Extract the (X, Y) coordinate from the center of the cell holding the provided text.  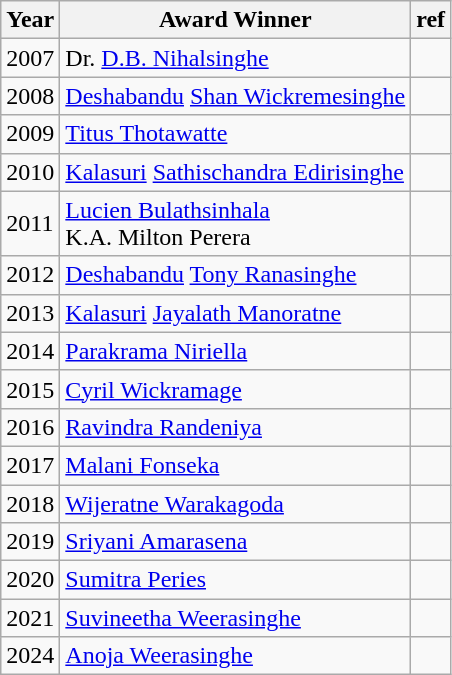
2012 (30, 275)
Anoja Weerasinghe (236, 656)
Sriyani Amarasena (236, 542)
Kalasuri Jayalath Manoratne (236, 313)
2013 (30, 313)
Ravindra Randeniya (236, 427)
2018 (30, 503)
2015 (30, 389)
2021 (30, 618)
Malani Fonseka (236, 465)
2019 (30, 542)
Dr. D.B. Nihalsinghe (236, 58)
2010 (30, 172)
2016 (30, 427)
2007 (30, 58)
Deshabandu Tony Ranasinghe (236, 275)
Suvineetha Weerasinghe (236, 618)
Award Winner (236, 20)
2008 (30, 96)
Wijeratne Warakagoda (236, 503)
2009 (30, 134)
Cyril Wickramage (236, 389)
Year (30, 20)
Sumitra Peries (236, 580)
Parakrama Niriella (236, 351)
ref (431, 20)
2020 (30, 580)
Deshabandu Shan Wickremesinghe (236, 96)
2011 (30, 224)
2017 (30, 465)
2024 (30, 656)
Lucien Bulathsinhala K.A. Milton Perera (236, 224)
Kalasuri Sathischandra Edirisinghe (236, 172)
2014 (30, 351)
Titus Thotawatte (236, 134)
